From the cell containing the given text, extract its center point as [X, Y] coordinate. 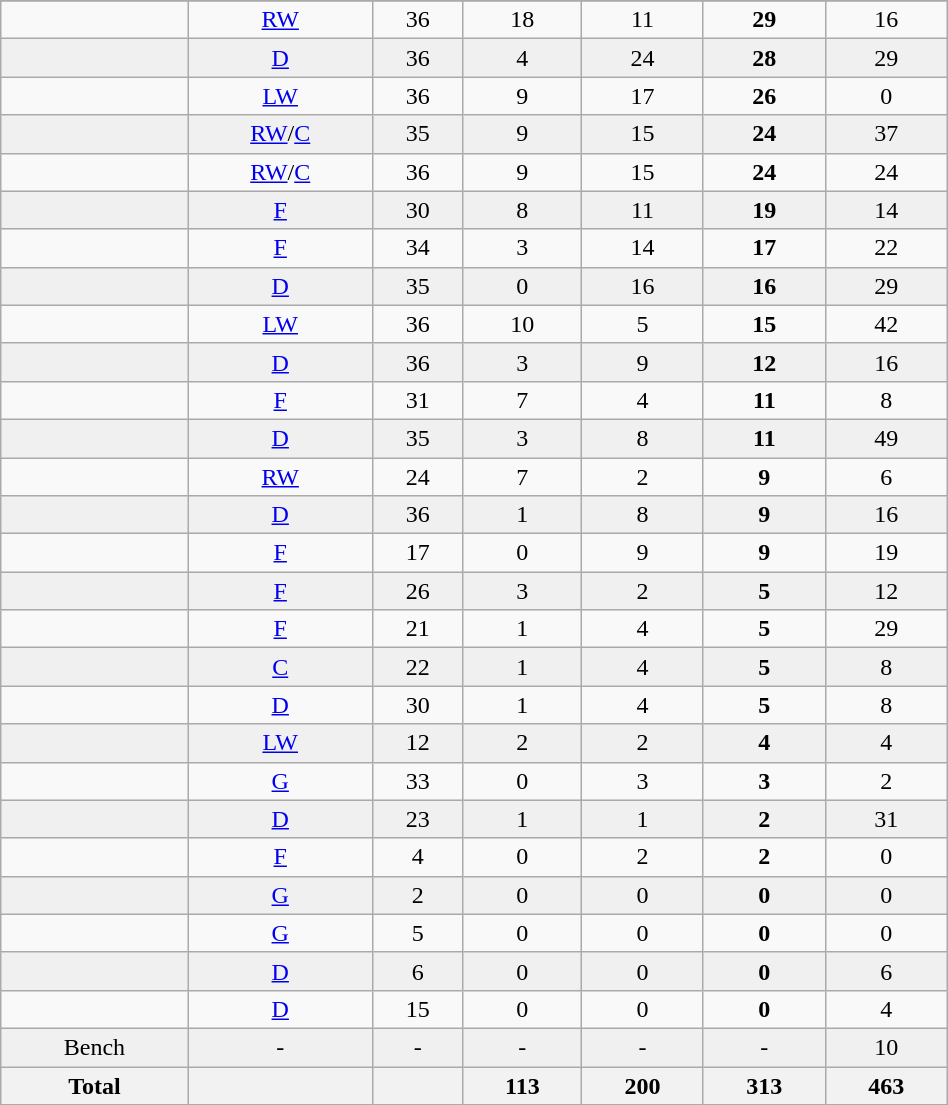
42 [886, 324]
49 [886, 438]
37 [886, 134]
33 [418, 781]
313 [764, 1085]
Bench [94, 1047]
Total [94, 1085]
28 [764, 58]
113 [522, 1085]
200 [643, 1085]
23 [418, 819]
21 [418, 629]
463 [886, 1085]
34 [418, 248]
C [280, 667]
18 [522, 20]
